Capture the cell that displays the provided text and extract its (X, Y) central coordinate. 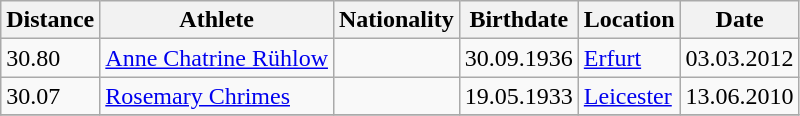
Leicester (629, 96)
Date (740, 20)
Birthdate (518, 20)
Athlete (217, 20)
19.05.1933 (518, 96)
Distance (50, 20)
Nationality (396, 20)
30.09.1936 (518, 58)
30.80 (50, 58)
13.06.2010 (740, 96)
30.07 (50, 96)
Anne Chatrine Rühlow (217, 58)
03.03.2012 (740, 58)
Location (629, 20)
Erfurt (629, 58)
Rosemary Chrimes (217, 96)
